Detect which cell encompasses the target text, then output its (X, Y) center coordinate. 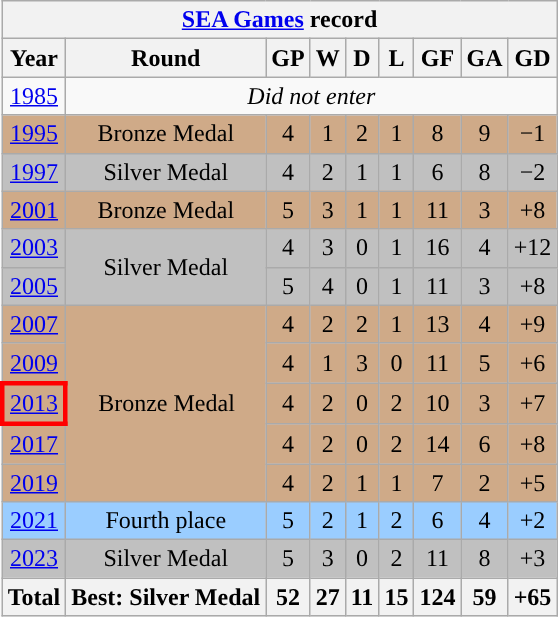
+5 (532, 483)
Fourth place (166, 521)
GA (484, 58)
14 (438, 444)
+7 (532, 404)
1995 (34, 134)
9 (484, 134)
2021 (34, 521)
1997 (34, 172)
27 (328, 597)
2001 (34, 210)
−1 (532, 134)
Round (166, 58)
GD (532, 58)
Total (34, 597)
1985 (34, 96)
13 (438, 324)
Year (34, 58)
2003 (34, 248)
L (396, 58)
2007 (34, 324)
+9 (532, 324)
−2 (532, 172)
2009 (34, 363)
15 (396, 597)
GF (438, 58)
SEA Games record (280, 20)
2013 (34, 404)
2005 (34, 286)
D (362, 58)
2023 (34, 559)
2019 (34, 483)
+12 (532, 248)
10 (438, 404)
52 (288, 597)
+3 (532, 559)
7 (438, 483)
Best: Silver Medal (166, 597)
59 (484, 597)
GP (288, 58)
Did not enter (312, 96)
124 (438, 597)
16 (438, 248)
+65 (532, 597)
+6 (532, 363)
W (328, 58)
2017 (34, 444)
+2 (532, 521)
